Provide the [x, y] coordinate of the cell's center where the given text is located.  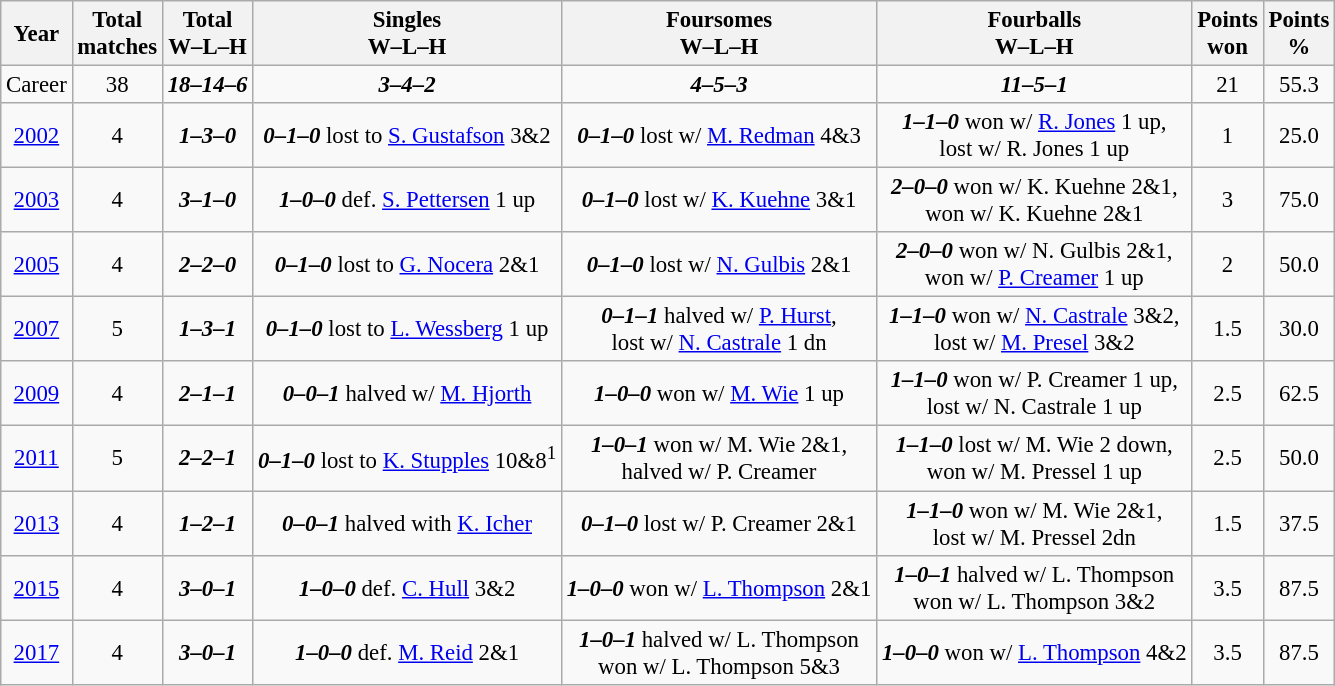
1–0–1 halved w/ L. Thompsonwon w/ L. Thompson 3&2 [1034, 588]
Pointswon [1228, 34]
1–1–0 won w/ R. Jones 1 up,lost w/ R. Jones 1 up [1034, 136]
2007 [36, 330]
0–1–0 lost to S. Gustafson 3&2 [408, 136]
2 [1228, 264]
75.0 [1298, 200]
FoursomesW–L–H [718, 34]
2009 [36, 394]
21 [1228, 85]
2–2–1 [207, 458]
55.3 [1298, 85]
11–5–1 [1034, 85]
1–0–0 won w/ L. Thompson 2&1 [718, 588]
0–1–1 halved w/ P. Hurst,lost w/ N. Castrale 1 dn [718, 330]
1–0–1 halved w/ L. Thompsonwon w/ L. Thompson 5&3 [718, 652]
2013 [36, 524]
2015 [36, 588]
37.5 [1298, 524]
0–1–0 lost w/ K. Kuehne 3&1 [718, 200]
2003 [36, 200]
1 [1228, 136]
1–0–0 def. M. Reid 2&1 [408, 652]
2–0–0 won w/ K. Kuehne 2&1,won w/ K. Kuehne 2&1 [1034, 200]
2005 [36, 264]
0–0–1 halved with K. Icher [408, 524]
1–1–0 won w/ P. Creamer 1 up,lost w/ N. Castrale 1 up [1034, 394]
25.0 [1298, 136]
0–0–1 halved w/ M. Hjorth [408, 394]
3–4–2 [408, 85]
0–1–0 lost to G. Nocera 2&1 [408, 264]
18–14–6 [207, 85]
Totalmatches [117, 34]
3 [1228, 200]
0–1–0 lost w/ M. Redman 4&3 [718, 136]
1–0–0 def. S. Pettersen 1 up [408, 200]
1–1–0 lost w/ M. Wie 2 down,won w/ M. Pressel 1 up [1034, 458]
0–1–0 lost w/ N. Gulbis 2&1 [718, 264]
Career [36, 85]
TotalW–L–H [207, 34]
1–2–1 [207, 524]
1–0–0 won w/ M. Wie 1 up [718, 394]
1–0–1 won w/ M. Wie 2&1,halved w/ P. Creamer [718, 458]
30.0 [1298, 330]
1–1–0 won w/ N. Castrale 3&2,lost w/ M. Presel 3&2 [1034, 330]
2–0–0 won w/ N. Gulbis 2&1,won w/ P. Creamer 1 up [1034, 264]
1–0–0 won w/ L. Thompson 4&2 [1034, 652]
38 [117, 85]
Points% [1298, 34]
1–0–0 def. C. Hull 3&2 [408, 588]
4–5–3 [718, 85]
3–1–0 [207, 200]
0–1–0 lost to K. Stupples 10&81 [408, 458]
1–3–1 [207, 330]
0–1–0 lost to L. Wessberg 1 up [408, 330]
1–3–0 [207, 136]
2017 [36, 652]
62.5 [1298, 394]
Year [36, 34]
2002 [36, 136]
0–1–0 lost w/ P. Creamer 2&1 [718, 524]
FourballsW–L–H [1034, 34]
2011 [36, 458]
SinglesW–L–H [408, 34]
2–2–0 [207, 264]
2–1–1 [207, 394]
1–1–0 won w/ M. Wie 2&1,lost w/ M. Pressel 2dn [1034, 524]
